Scan for the cell matching the given text and deliver its (X, Y) coordinate at center. 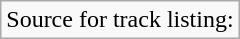
Source for track listing: (120, 20)
